Find where the given text appears and provide that cell's center as (X, Y) coordinate. 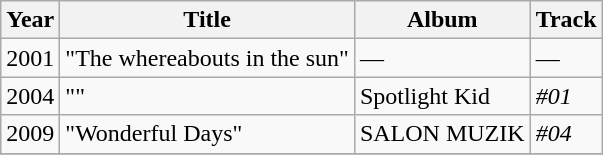
Spotlight Kid (442, 96)
SALON MUZIK (442, 134)
"Wonderful Days" (208, 134)
2009 (30, 134)
"" (208, 96)
Track (566, 20)
2004 (30, 96)
2001 (30, 58)
Year (30, 20)
Title (208, 20)
#04 (566, 134)
#01 (566, 96)
"The whereabouts in the sun" (208, 58)
Album (442, 20)
